Capture the cell that displays the provided text and extract its [X, Y] central coordinate. 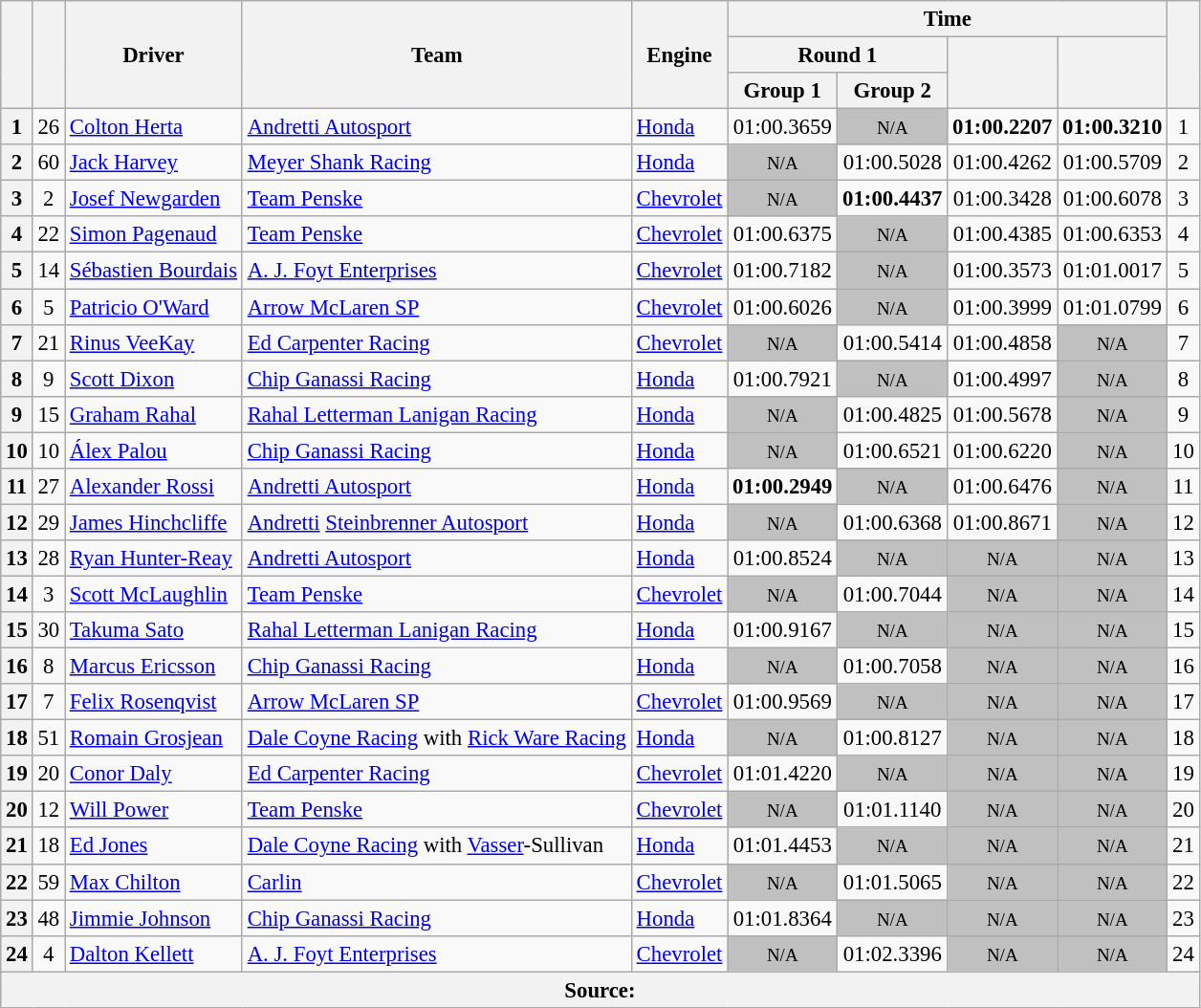
01:00.3428 [1002, 199]
30 [48, 630]
01:00.6476 [1002, 487]
Group 1 [782, 91]
01:00.4385 [1002, 234]
Graham Rahal [154, 414]
01:00.6026 [782, 307]
01:00.4437 [893, 199]
01:00.6368 [893, 522]
01:00.5709 [1113, 163]
Scott Dixon [154, 379]
27 [48, 487]
48 [48, 918]
Time [948, 19]
01:00.7182 [782, 271]
Group 2 [893, 91]
Team [436, 55]
01:00.6078 [1113, 199]
01:00.4262 [1002, 163]
Álex Palou [154, 450]
26 [48, 127]
28 [48, 559]
Alexander Rossi [154, 487]
Sébastien Bourdais [154, 271]
01:00.7921 [782, 379]
01:02.3396 [893, 953]
Engine [679, 55]
Marcus Ericsson [154, 667]
01:00.3659 [782, 127]
01:00.7044 [893, 594]
01:00.8524 [782, 559]
01:00.2207 [1002, 127]
01:00.3999 [1002, 307]
Conor Daly [154, 774]
01:01.0017 [1113, 271]
Jimmie Johnson [154, 918]
Meyer Shank Racing [436, 163]
01:01.5065 [893, 882]
01:00.4858 [1002, 342]
01:00.7058 [893, 667]
Patricio O'Ward [154, 307]
Will Power [154, 810]
Josef Newgarden [154, 199]
01:00.6521 [893, 450]
Source: [600, 990]
01:00.4825 [893, 414]
Colton Herta [154, 127]
51 [48, 738]
Simon Pagenaud [154, 234]
Jack Harvey [154, 163]
Felix Rosenqvist [154, 702]
Ed Jones [154, 846]
01:01.4453 [782, 846]
01:00.3573 [1002, 271]
Carlin [436, 882]
01:01.1140 [893, 810]
01:01.4220 [782, 774]
Dalton Kellett [154, 953]
01:00.9569 [782, 702]
Romain Grosjean [154, 738]
01:00.5678 [1002, 414]
01:01.0799 [1113, 307]
01:00.6375 [782, 234]
Max Chilton [154, 882]
01:00.6220 [1002, 450]
Andretti Steinbrenner Autosport [436, 522]
James Hinchcliffe [154, 522]
29 [48, 522]
60 [48, 163]
Scott McLaughlin [154, 594]
Takuma Sato [154, 630]
01:00.8671 [1002, 522]
01:01.8364 [782, 918]
Dale Coyne Racing with Rick Ware Racing [436, 738]
01:00.2949 [782, 487]
01:00.4997 [1002, 379]
01:00.3210 [1113, 127]
Dale Coyne Racing with Vasser-Sullivan [436, 846]
01:00.6353 [1113, 234]
01:00.8127 [893, 738]
Driver [154, 55]
Round 1 [838, 55]
01:00.5414 [893, 342]
Ryan Hunter-Reay [154, 559]
Rinus VeeKay [154, 342]
01:00.5028 [893, 163]
01:00.9167 [782, 630]
59 [48, 882]
